Pinpoint the cell where the given text exists, returning its (x, y) midpoint coordinate. 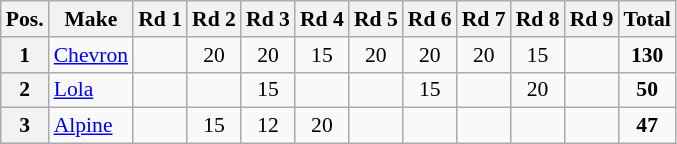
Alpine (91, 126)
Rd 6 (430, 19)
47 (646, 126)
Rd 7 (484, 19)
Total (646, 19)
2 (25, 90)
Lola (91, 90)
Rd 8 (538, 19)
Rd 3 (268, 19)
3 (25, 126)
Chevron (91, 55)
50 (646, 90)
Rd 2 (214, 19)
Make (91, 19)
130 (646, 55)
Rd 4 (322, 19)
Rd 5 (376, 19)
Rd 9 (592, 19)
Rd 1 (160, 19)
12 (268, 126)
1 (25, 55)
Pos. (25, 19)
